Extract the (x, y) coordinate from the center of the cell holding the provided text.  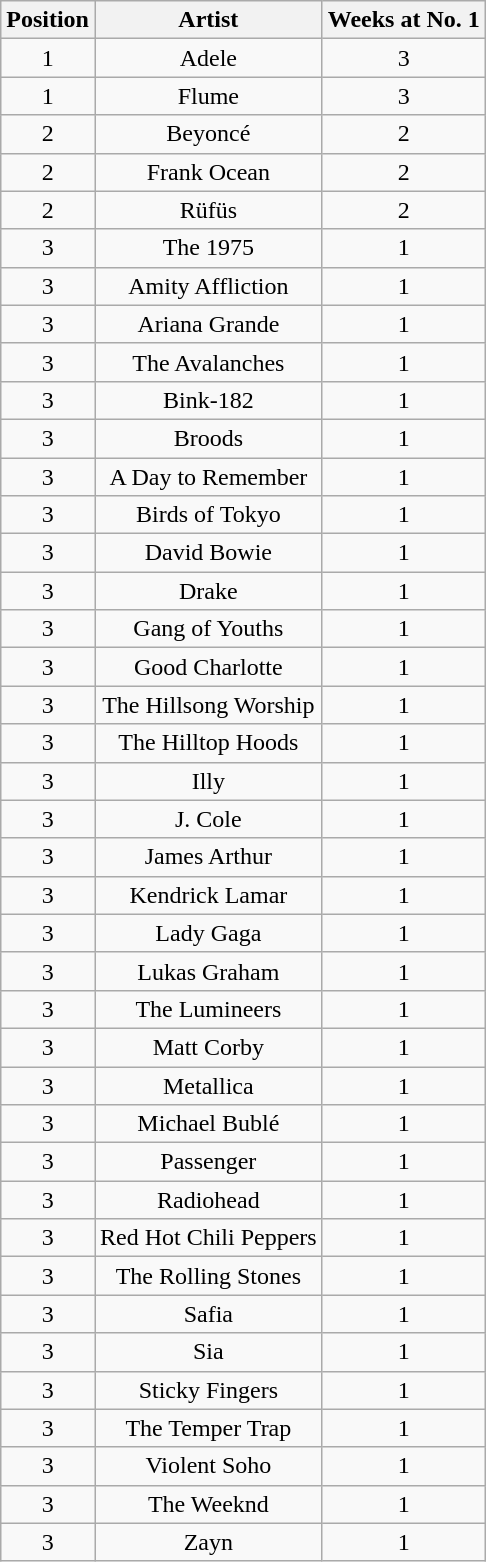
The Temper Trap (208, 1428)
Metallica (208, 1085)
Ariana Grande (208, 324)
J. Cole (208, 819)
James Arthur (208, 857)
Good Charlotte (208, 667)
The Lumineers (208, 1009)
Adele (208, 58)
Michael Bublé (208, 1124)
Broods (208, 438)
A Day to Remember (208, 477)
Artist (208, 20)
Position (48, 20)
Kendrick Lamar (208, 895)
The Hillsong Worship (208, 705)
Beyoncé (208, 134)
The Weeknd (208, 1504)
Passenger (208, 1162)
Zayn (208, 1542)
Amity Affliction (208, 286)
Illy (208, 781)
Violent Soho (208, 1466)
Lady Gaga (208, 933)
Safia (208, 1314)
Bink-182 (208, 400)
The 1975 (208, 248)
Gang of Youths (208, 629)
The Rolling Stones (208, 1276)
Drake (208, 591)
Matt Corby (208, 1047)
Flume (208, 96)
Lukas Graham (208, 971)
Frank Ocean (208, 172)
David Bowie (208, 553)
Weeks at No. 1 (404, 20)
Radiohead (208, 1200)
Sticky Fingers (208, 1390)
Rüfüs (208, 210)
Red Hot Chili Peppers (208, 1238)
The Hilltop Hoods (208, 743)
The Avalanches (208, 362)
Birds of Tokyo (208, 515)
Sia (208, 1352)
